Determine the [x, y] coordinate at the center of the cell enclosing the given text.  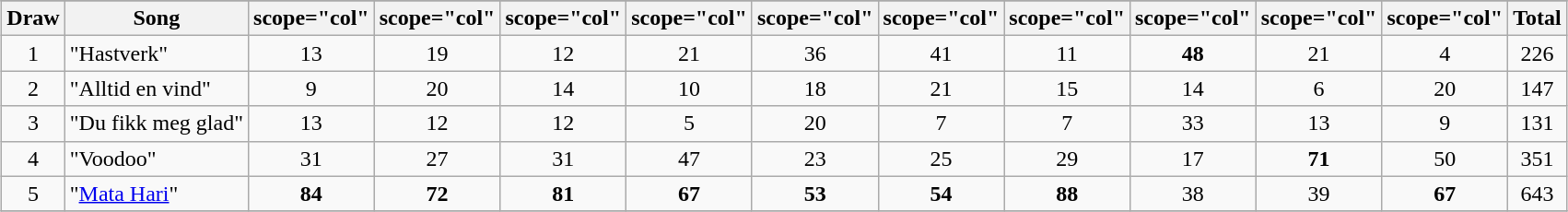
54 [942, 194]
226 [1538, 53]
29 [1067, 159]
72 [437, 194]
Draw [33, 18]
84 [311, 194]
"Du fikk meg glad" [157, 124]
23 [814, 159]
25 [942, 159]
"Voodoo" [157, 159]
Total [1538, 18]
33 [1192, 124]
643 [1538, 194]
2 [33, 88]
19 [437, 53]
3 [33, 124]
38 [1192, 194]
71 [1319, 159]
"Mata Hari" [157, 194]
1 [33, 53]
10 [689, 88]
15 [1067, 88]
"Alltid en vind" [157, 88]
27 [437, 159]
351 [1538, 159]
"Hastverk" [157, 53]
50 [1445, 159]
18 [814, 88]
36 [814, 53]
88 [1067, 194]
17 [1192, 159]
131 [1538, 124]
53 [814, 194]
39 [1319, 194]
47 [689, 159]
11 [1067, 53]
147 [1538, 88]
41 [942, 53]
48 [1192, 53]
81 [564, 194]
Song [157, 18]
6 [1319, 88]
